Scan for the cell matching the given text and deliver its (X, Y) coordinate at center. 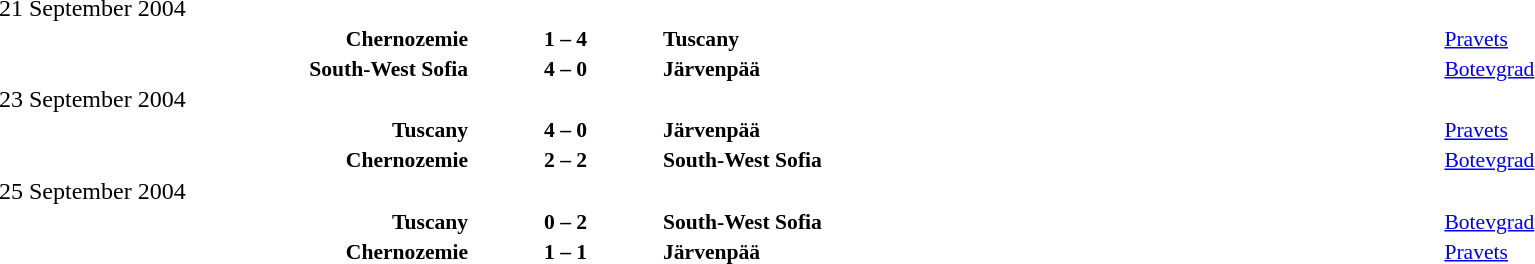
0 – 2 (566, 222)
Tuscany (1051, 38)
1 – 4 (566, 38)
2 – 2 (566, 160)
